Provide the (X, Y) coordinate of the cell's center where the given text is located.  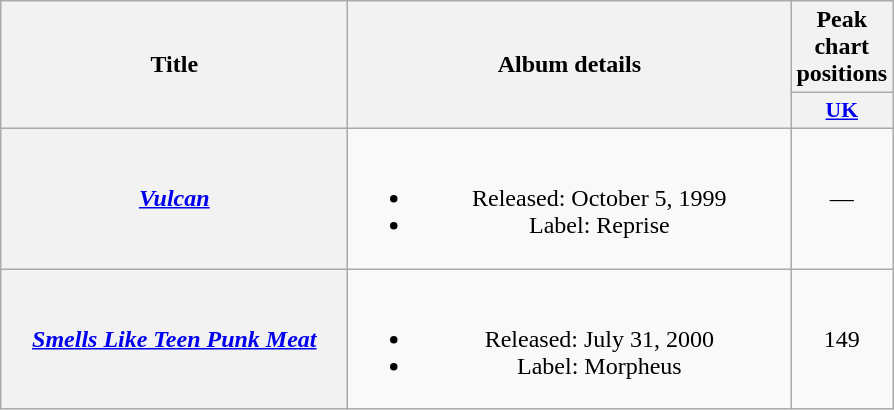
Released: July 31, 2000Label: Morpheus (570, 338)
149 (842, 338)
Smells Like Teen Punk Meat (174, 338)
Album details (570, 65)
Peak chart positions (842, 47)
Title (174, 65)
UK (842, 111)
Vulcan (174, 198)
Released: October 5, 1999Label: Reprise (570, 198)
— (842, 198)
